Capture the cell that displays the provided text and extract its [X, Y] central coordinate. 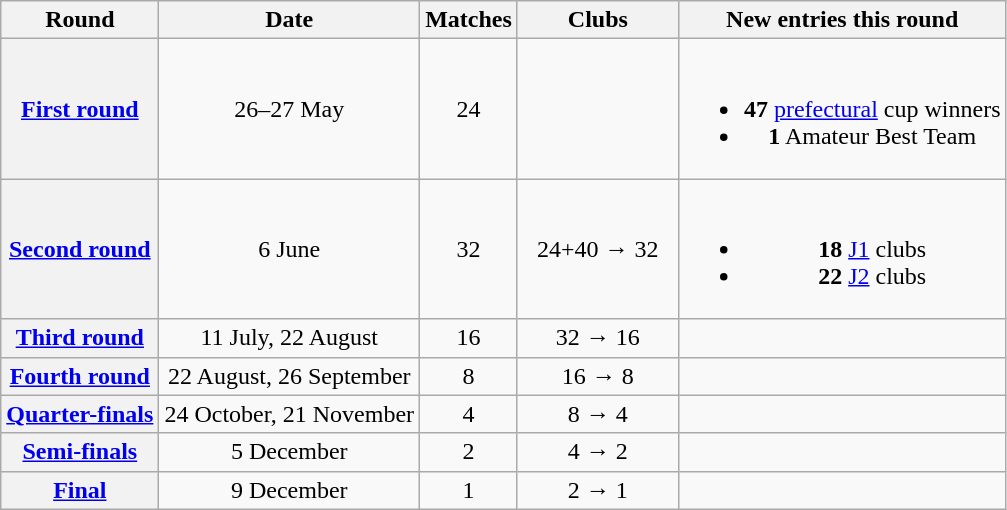
Fourth round [80, 376]
2 → 1 [598, 490]
26–27 May [290, 109]
1 [469, 490]
18 J1 clubs22 J2 clubs [842, 249]
Clubs [598, 20]
4 → 2 [598, 452]
Round [80, 20]
16 → 8 [598, 376]
Semi-finals [80, 452]
Quarter-finals [80, 414]
47 prefectural cup winners1 Amateur Best Team [842, 109]
New entries this round [842, 20]
Final [80, 490]
Date [290, 20]
8 [469, 376]
Second round [80, 249]
9 December [290, 490]
32 [469, 249]
24+40 → 32 [598, 249]
11 July, 22 August [290, 338]
6 June [290, 249]
Matches [469, 20]
First round [80, 109]
22 August, 26 September [290, 376]
8 → 4 [598, 414]
16 [469, 338]
2 [469, 452]
32 → 16 [598, 338]
5 December [290, 452]
24 October, 21 November [290, 414]
Third round [80, 338]
4 [469, 414]
24 [469, 109]
